Determine the (X, Y) coordinate at the center of the cell enclosing the given text.  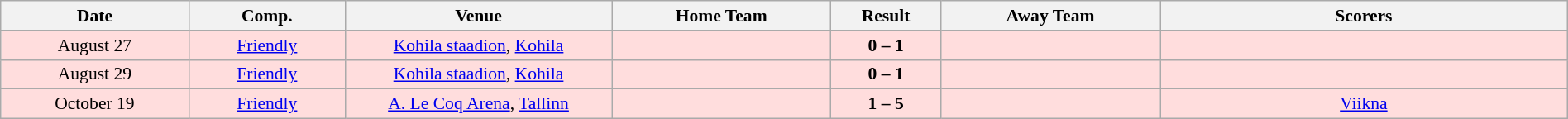
Comp. (266, 16)
August 27 (94, 45)
Result (887, 16)
A. Le Coq Arena, Tallinn (479, 104)
Date (94, 16)
Home Team (721, 16)
October 19 (94, 104)
Viikna (1365, 104)
August 29 (94, 74)
1 – 5 (887, 104)
Scorers (1365, 16)
Away Team (1050, 16)
Venue (479, 16)
